Extract the (x, y) coordinate from the center of the cell holding the provided text.  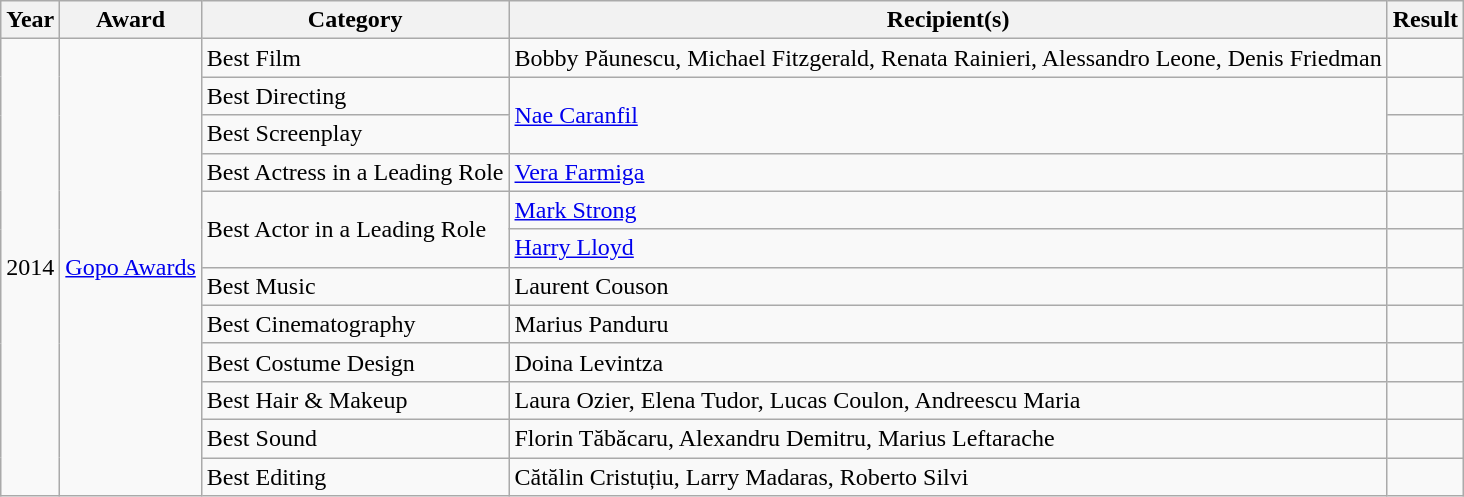
Result (1425, 20)
Category (355, 20)
Harry Lloyd (948, 248)
Best Hair & Makeup (355, 400)
Mark Strong (948, 210)
Award (131, 20)
Nae Caranfil (948, 115)
Best Directing (355, 96)
Best Cinematography (355, 324)
Best Actress in a Leading Role (355, 172)
Laurent Couson (948, 286)
Laura Ozier, Elena Tudor, Lucas Coulon, Andreescu Maria (948, 400)
Best Actor in a Leading Role (355, 229)
Year (30, 20)
Best Film (355, 58)
Bobby Păunescu, Michael Fitzgerald, Renata Rainieri, Alessandro Leone, Denis Friedman (948, 58)
Cătălin Cristuțiu, Larry Madaras, Roberto Silvi (948, 477)
Vera Farmiga (948, 172)
Recipient(s) (948, 20)
Best Costume Design (355, 362)
Florin Tăbăcaru, Alexandru Demitru, Marius Leftarache (948, 438)
Best Sound (355, 438)
Best Music (355, 286)
Gopo Awards (131, 268)
Doina Levintza (948, 362)
Best Editing (355, 477)
Best Screenplay (355, 134)
Marius Panduru (948, 324)
2014 (30, 268)
